Provide the (X, Y) coordinate of the cell's center where the given text is located.  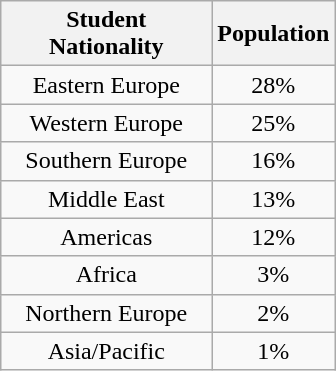
1% (274, 351)
Student Nationality (106, 34)
Asia/Pacific (106, 351)
Eastern Europe (106, 85)
13% (274, 199)
16% (274, 161)
3% (274, 275)
Americas (106, 237)
12% (274, 237)
25% (274, 123)
Western Europe (106, 123)
2% (274, 313)
28% (274, 85)
Northern Europe (106, 313)
Southern Europe (106, 161)
Africa (106, 275)
Population (274, 34)
Middle East (106, 199)
